Search for the cell housing the specified text and yield its (X, Y) center coordinate. 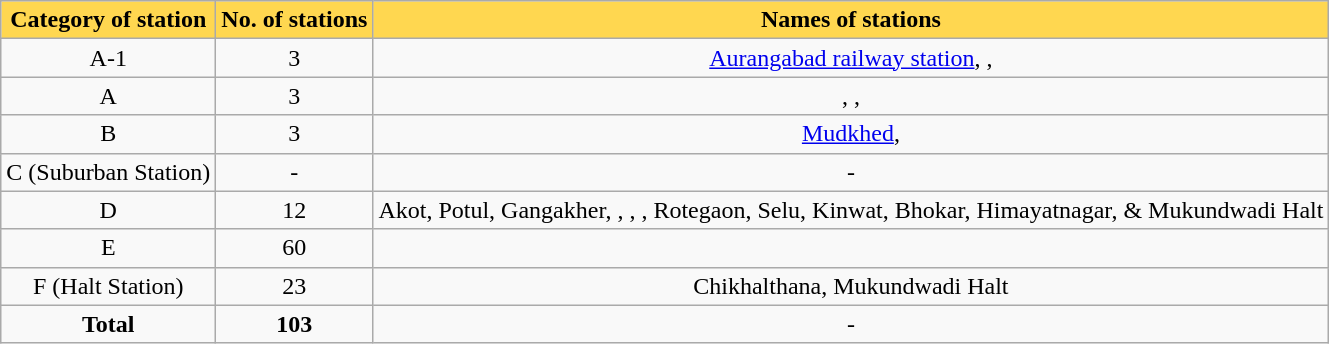
23 (294, 286)
12 (294, 210)
C (Suburban Station) (108, 172)
F (Halt Station) (108, 286)
60 (294, 248)
Mudkhed, (851, 134)
103 (294, 324)
A (108, 96)
Chikhalthana, Mukundwadi Halt (851, 286)
A-1 (108, 58)
D (108, 210)
B (108, 134)
No. of stations (294, 20)
E (108, 248)
Names of stations (851, 20)
Category of station (108, 20)
, , (851, 96)
Total (108, 324)
Akot, Potul, Gangakher, , , , Rotegaon, Selu, Kinwat, Bhokar, Himayatnagar, & Mukundwadi Halt (851, 210)
Aurangabad railway station, , (851, 58)
